Capture the cell that displays the provided text and extract its [x, y] central coordinate. 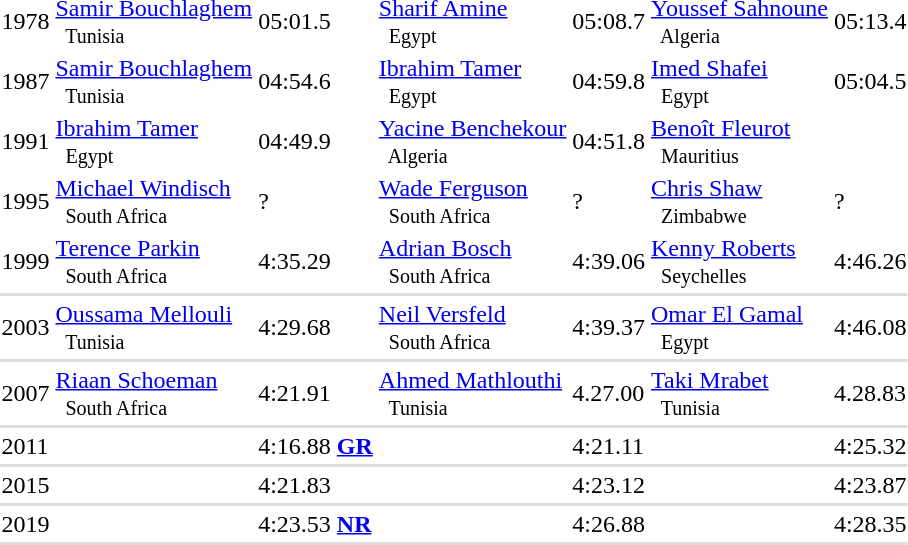
4:25.32 [870, 446]
Wade Ferguson South Africa [472, 202]
4:35.29 [316, 262]
4:26.88 [609, 524]
4:23.53 NR [316, 524]
Kenny Roberts Seychelles [740, 262]
4:39.37 [609, 328]
Benoît Fleurot Mauritius [740, 142]
Samir Bouchlaghem Tunisia [154, 82]
1991 [26, 142]
1995 [26, 202]
4:16.88 GR [316, 446]
4:28.35 [870, 524]
4:46.08 [870, 328]
Michael Windisch South Africa [154, 202]
04:54.6 [316, 82]
4:29.68 [316, 328]
4:23.12 [609, 485]
04:49.9 [316, 142]
2015 [26, 485]
04:51.8 [609, 142]
Omar El Gamal Egypt [740, 328]
4:39.06 [609, 262]
2019 [26, 524]
2003 [26, 328]
Yacine Benchekour Algeria [472, 142]
4:46.26 [870, 262]
04:59.8 [609, 82]
4:21.11 [609, 446]
1987 [26, 82]
1999 [26, 262]
Imed Shafei Egypt [740, 82]
Ahmed Mathlouthi Tunisia [472, 394]
2011 [26, 446]
4:21.91 [316, 394]
Oussama Mellouli Tunisia [154, 328]
Neil Versfeld South Africa [472, 328]
Taki Mrabet Tunisia [740, 394]
4.28.83 [870, 394]
4:23.87 [870, 485]
Chris Shaw Zimbabwe [740, 202]
2007 [26, 394]
05:04.5 [870, 82]
Adrian Bosch South Africa [472, 262]
Riaan Schoeman South Africa [154, 394]
Terence Parkin South Africa [154, 262]
4.27.00 [609, 394]
4:21.83 [316, 485]
